Determine the [x, y] coordinate at the center of the cell enclosing the given text.  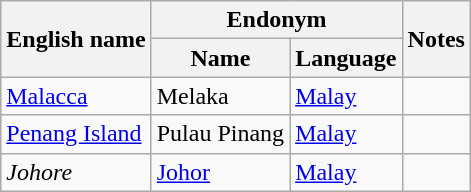
Name [220, 58]
Endonym [276, 20]
English name [76, 39]
Johor [220, 172]
Penang Island [76, 134]
Notes [436, 39]
Johore [76, 172]
Pulau Pinang [220, 134]
Language [346, 58]
Malacca [76, 96]
Melaka [220, 96]
